Locate the cell with the specified text and output its (X, Y) center coordinate. 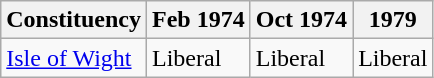
Constituency (74, 20)
1979 (393, 20)
Oct 1974 (301, 20)
Isle of Wight (74, 58)
Feb 1974 (198, 20)
